Identify which cell holds the provided text, then report its [x, y] central coordinate. 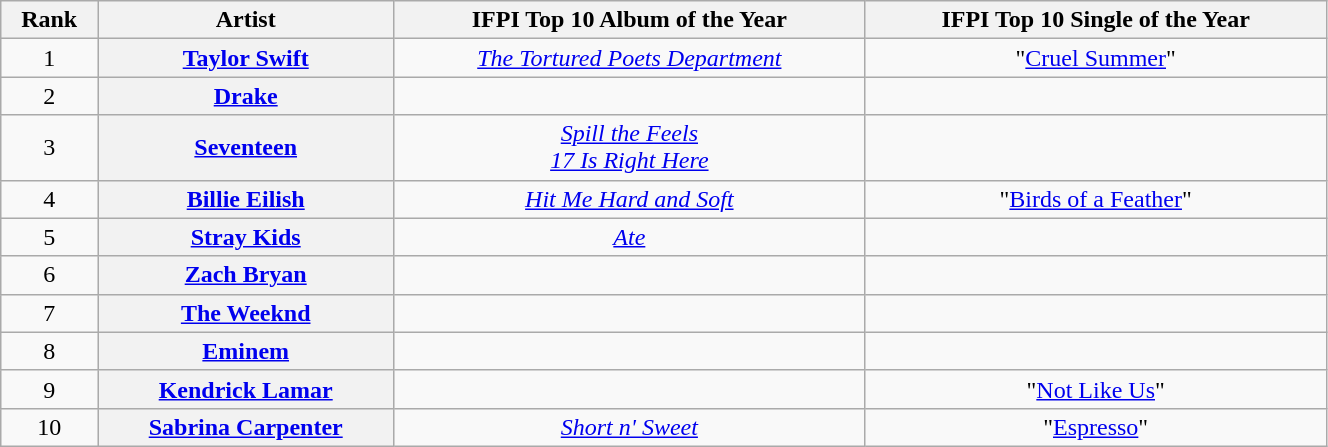
"Espresso" [1096, 427]
5 [50, 237]
1 [50, 58]
Spill the Feels 17 Is Right Here [630, 148]
Seventeen [246, 148]
Ate [630, 237]
"Cruel Summer" [1096, 58]
Rank [50, 20]
8 [50, 351]
Zach Bryan [246, 275]
IFPI Top 10 Single of the Year [1096, 20]
Artist [246, 20]
"Birds of a Feather" [1096, 199]
The Tortured Poets Department [630, 58]
Short n' Sweet [630, 427]
"Not Like Us" [1096, 389]
The Weeknd [246, 313]
6 [50, 275]
Eminem [246, 351]
Taylor Swift [246, 58]
9 [50, 389]
IFPI Top 10 Album of the Year [630, 20]
Billie Eilish [246, 199]
3 [50, 148]
Stray Kids [246, 237]
4 [50, 199]
Kendrick Lamar [246, 389]
Drake [246, 96]
7 [50, 313]
10 [50, 427]
Sabrina Carpenter [246, 427]
Hit Me Hard and Soft [630, 199]
2 [50, 96]
